Return [X, Y] of the center of cell containing provided text 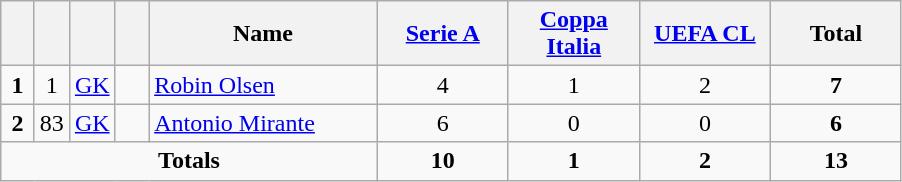
Totals [189, 161]
Coppa Italia [574, 34]
Robin Olsen [264, 85]
10 [442, 161]
UEFA CL [704, 34]
Name [264, 34]
Antonio Mirante [264, 123]
Serie A [442, 34]
7 [836, 85]
83 [52, 123]
4 [442, 85]
13 [836, 161]
Total [836, 34]
